Pinpoint the cell where the given text exists, returning its (x, y) midpoint coordinate. 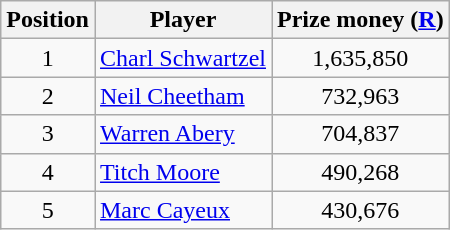
Warren Abery (182, 134)
732,963 (361, 96)
5 (48, 210)
Prize money (R) (361, 20)
704,837 (361, 134)
Neil Cheetham (182, 96)
490,268 (361, 172)
Charl Schwartzel (182, 58)
Marc Cayeux (182, 210)
2 (48, 96)
1,635,850 (361, 58)
Player (182, 20)
Titch Moore (182, 172)
4 (48, 172)
1 (48, 58)
430,676 (361, 210)
Position (48, 20)
3 (48, 134)
